Detect which cell encompasses the target text, then output its [x, y] center coordinate. 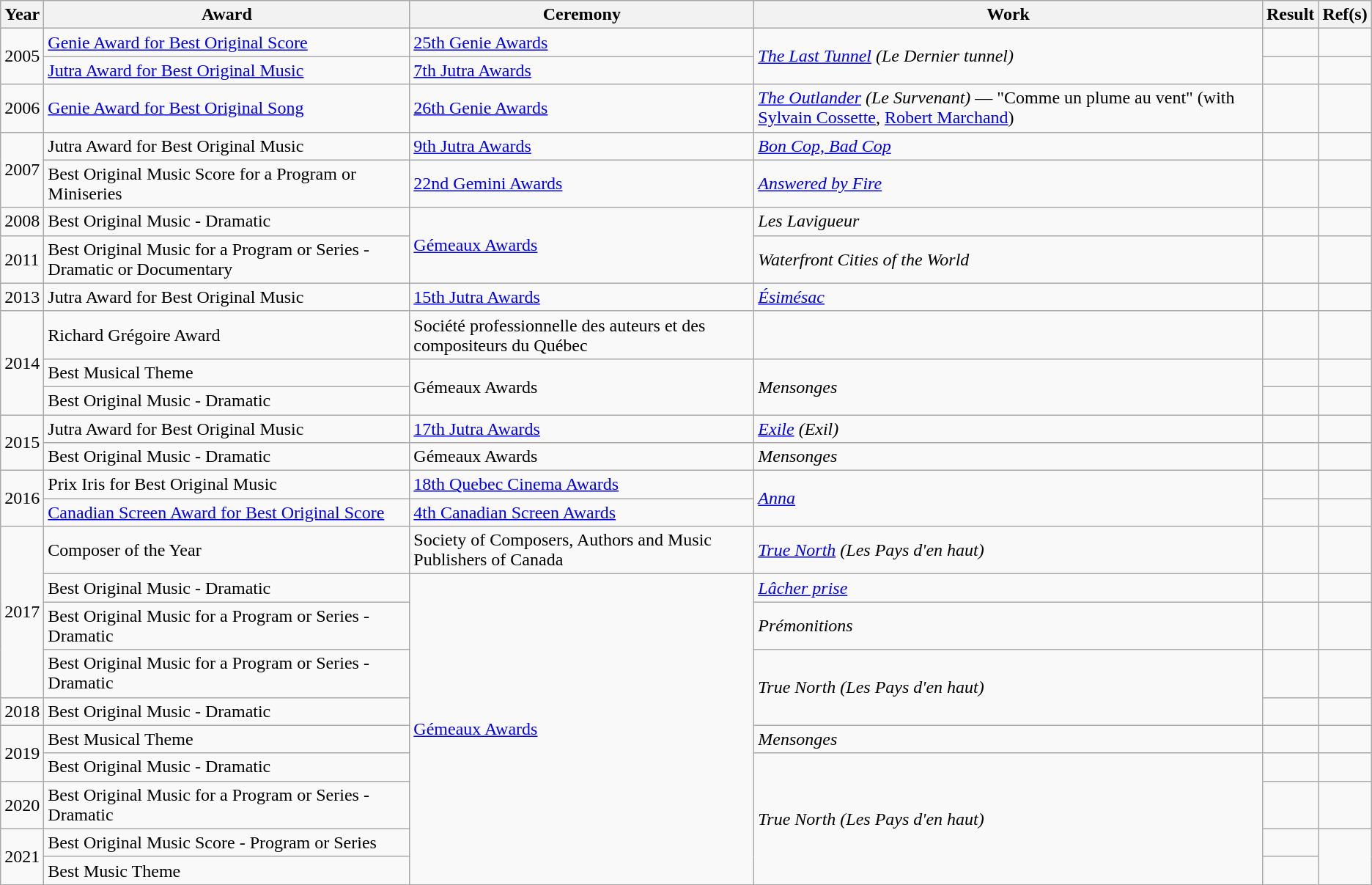
2011 [22, 260]
Anna [1008, 499]
9th Jutra Awards [582, 146]
Les Lavigueur [1008, 221]
Exile (Exil) [1008, 429]
2017 [22, 612]
Richard Grégoire Award [227, 334]
7th Jutra Awards [582, 70]
Société professionnelle des auteurs et des compositeurs du Québec [582, 334]
2007 [22, 170]
17th Jutra Awards [582, 429]
Genie Award for Best Original Score [227, 43]
Canadian Screen Award for Best Original Score [227, 513]
2021 [22, 856]
Best Original Music Score - Program or Series [227, 842]
Best Music Theme [227, 870]
2020 [22, 805]
2016 [22, 499]
26th Genie Awards [582, 109]
Ceremony [582, 15]
Best Original Music for a Program or Series - Dramatic or Documentary [227, 260]
15th Jutra Awards [582, 297]
Lâcher prise [1008, 588]
Best Original Music Score for a Program or Miniseries [227, 183]
Bon Cop, Bad Cop [1008, 146]
2015 [22, 443]
2005 [22, 56]
2018 [22, 711]
2019 [22, 753]
Work [1008, 15]
2006 [22, 109]
Answered by Fire [1008, 183]
Ref(s) [1345, 15]
Society of Composers, Authors and Music Publishers of Canada [582, 550]
2013 [22, 297]
Waterfront Cities of the World [1008, 260]
2008 [22, 221]
Genie Award for Best Original Song [227, 109]
Ésimésac [1008, 297]
Prémonitions [1008, 626]
The Outlander (Le Survenant) — "Comme un plume au vent" (with Sylvain Cossette, Robert Marchand) [1008, 109]
Prix Iris for Best Original Music [227, 485]
The Last Tunnel (Le Dernier tunnel) [1008, 56]
4th Canadian Screen Awards [582, 513]
22nd Gemini Awards [582, 183]
18th Quebec Cinema Awards [582, 485]
25th Genie Awards [582, 43]
Composer of the Year [227, 550]
Award [227, 15]
2014 [22, 362]
Year [22, 15]
Result [1290, 15]
